Scan for the cell matching the given text and deliver its (X, Y) coordinate at center. 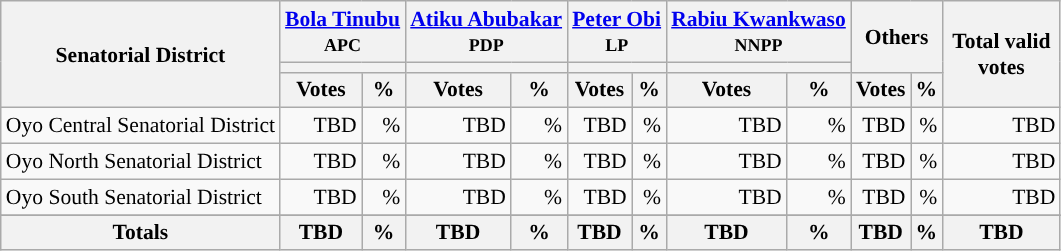
Totals (140, 233)
Peter ObiLP (616, 32)
Oyo North Senatorial District (140, 162)
Rabiu KwankwasoNNPP (758, 32)
Others (896, 36)
Oyo South Senatorial District (140, 197)
Atiku AbubakarPDP (486, 32)
Total valid votes (1001, 54)
Oyo Central Senatorial District (140, 126)
Bola TinubuAPC (342, 32)
Senatorial District (140, 54)
